Return [X, Y] of the center of cell containing provided text 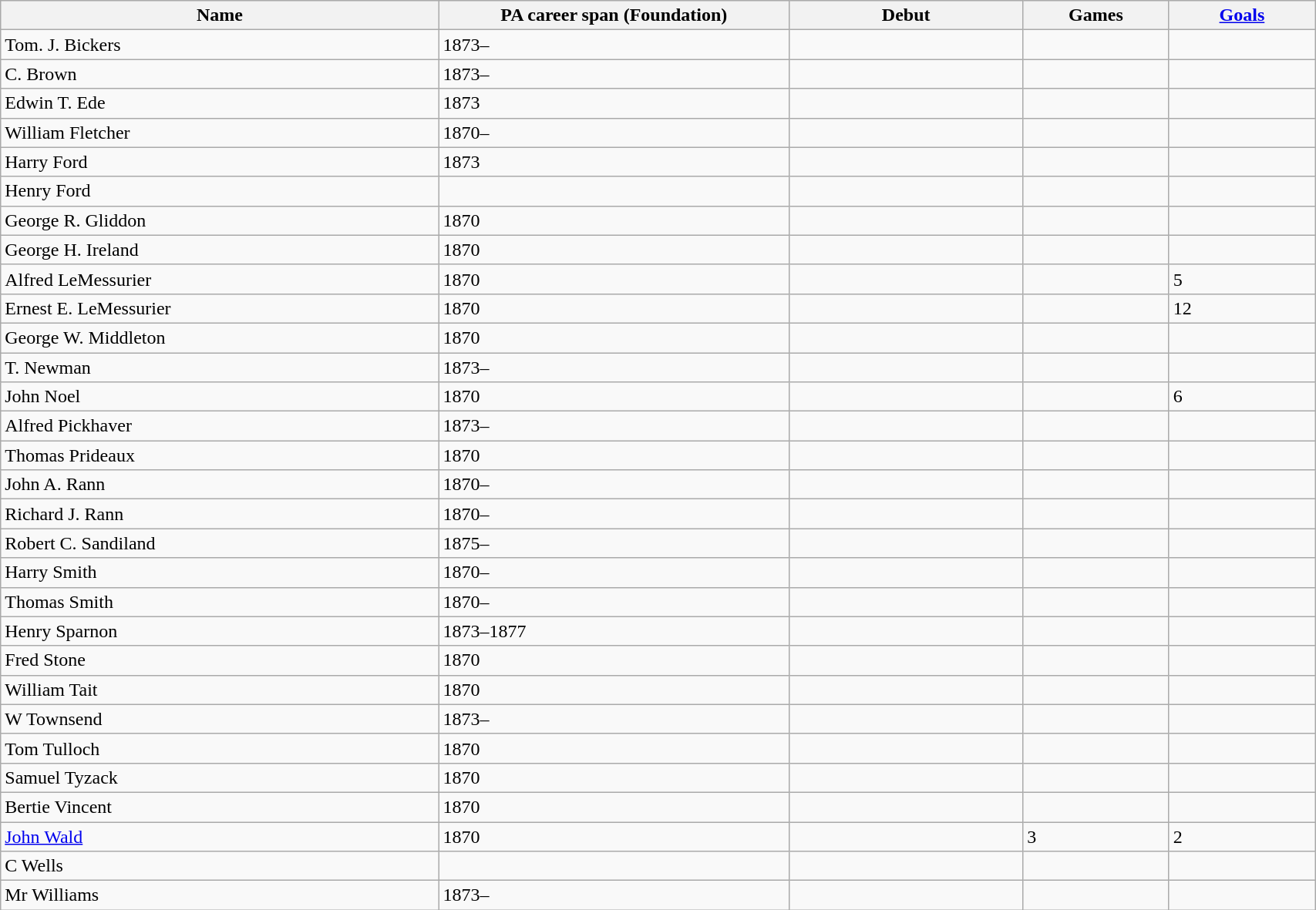
George W. Middleton [220, 337]
Harry Smith [220, 573]
Ernest E. LeMessurier [220, 308]
George H. Ireland [220, 250]
Richard J. Rann [220, 514]
Name [220, 15]
Goals [1241, 15]
Alfred Pickhaver [220, 426]
Games [1096, 15]
Henry Ford [220, 191]
Robert C. Sandiland [220, 543]
5 [1241, 279]
Samuel Tyzack [220, 777]
William Fletcher [220, 133]
Mr Williams [220, 895]
3 [1096, 836]
John A. Rann [220, 485]
1875– [614, 543]
Henry Sparnon [220, 631]
Thomas Prideaux [220, 455]
Fred Stone [220, 660]
George R. Gliddon [220, 220]
12 [1241, 308]
2 [1241, 836]
John Wald [220, 836]
Bertie Vincent [220, 807]
Harry Ford [220, 162]
W Townsend [220, 719]
C. Brown [220, 74]
Alfred LeMessurier [220, 279]
Thomas Smith [220, 602]
PA career span (Foundation) [614, 15]
1873–1877 [614, 631]
Debut [907, 15]
Tom Tulloch [220, 748]
Edwin T. Ede [220, 103]
John Noel [220, 397]
6 [1241, 397]
Tom. J. Bickers [220, 45]
T. Newman [220, 368]
William Tait [220, 690]
C Wells [220, 866]
